Return [x, y] of the center of cell containing provided text 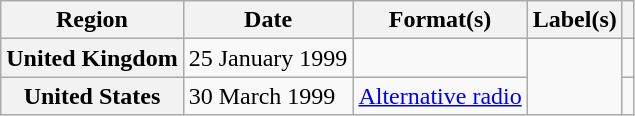
Region [92, 20]
25 January 1999 [268, 58]
Date [268, 20]
United Kingdom [92, 58]
30 March 1999 [268, 96]
Format(s) [440, 20]
Alternative radio [440, 96]
United States [92, 96]
Label(s) [574, 20]
